Search for the cell housing the specified text and yield its [X, Y] center coordinate. 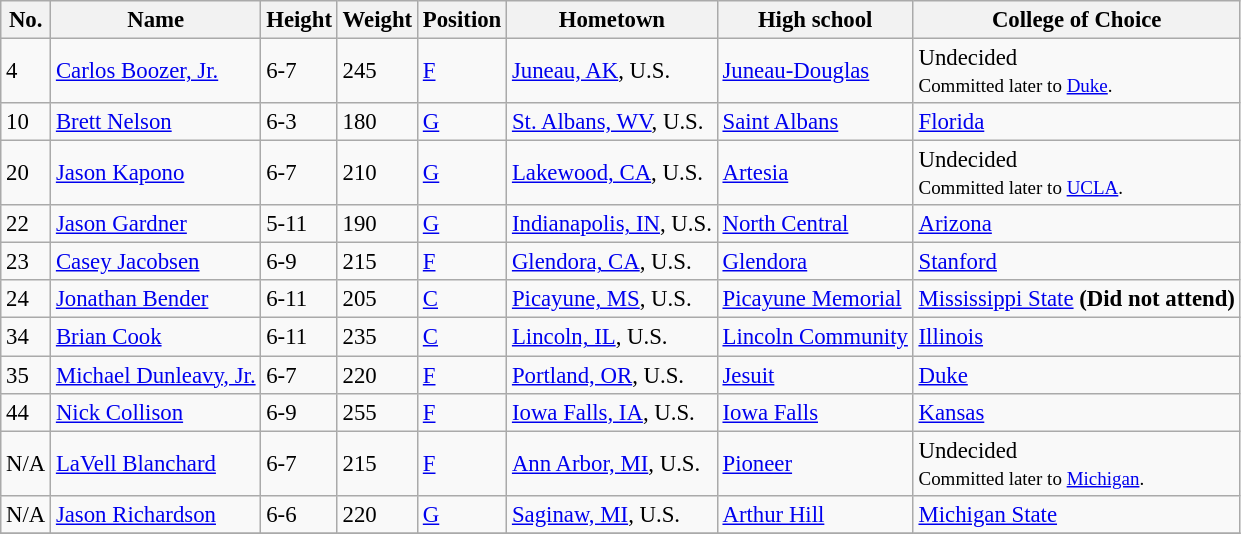
Michigan State [1076, 514]
20 [26, 174]
Glendora, CA, U.S. [612, 262]
5-11 [299, 224]
Arizona [1076, 224]
Michael Dunleavy, Jr. [156, 375]
6-6 [299, 514]
Picayune Memorial [815, 299]
Saint Albans [815, 122]
Height [299, 20]
Illinois [1076, 337]
Weight [377, 20]
6-3 [299, 122]
Stanford [1076, 262]
Juneau, AK, U.S. [612, 72]
High school [815, 20]
22 [26, 224]
Position [462, 20]
Iowa Falls [815, 412]
Iowa Falls, IA, U.S. [612, 412]
Duke [1076, 375]
Picayune, MS, U.S. [612, 299]
Casey Jacobsen [156, 262]
Jonathan Bender [156, 299]
34 [26, 337]
255 [377, 412]
St. Albans, WV, U.S. [612, 122]
205 [377, 299]
Glendora [815, 262]
245 [377, 72]
Jason Gardner [156, 224]
10 [26, 122]
Brett Nelson [156, 122]
Lincoln Community [815, 337]
210 [377, 174]
180 [377, 122]
Ann Arbor, MI, U.S. [612, 464]
Name [156, 20]
Nick Collison [156, 412]
Indianapolis, IN, U.S. [612, 224]
Arthur Hill [815, 514]
Juneau-Douglas [815, 72]
Jason Richardson [156, 514]
Saginaw, MI, U.S. [612, 514]
North Central [815, 224]
24 [26, 299]
235 [377, 337]
190 [377, 224]
Lakewood, CA, U.S. [612, 174]
Lincoln, IL, U.S. [612, 337]
No. [26, 20]
35 [26, 375]
Hometown [612, 20]
UndecidedCommitted later to UCLA. [1076, 174]
Artesia [815, 174]
44 [26, 412]
4 [26, 72]
Florida [1076, 122]
Carlos Boozer, Jr. [156, 72]
23 [26, 262]
UndecidedCommitted later to Duke. [1076, 72]
Kansas [1076, 412]
Brian Cook [156, 337]
College of Choice [1076, 20]
Pioneer [815, 464]
LaVell Blanchard [156, 464]
Mississippi State (Did not attend) [1076, 299]
Portland, OR, U.S. [612, 375]
Jesuit [815, 375]
Jason Kapono [156, 174]
UndecidedCommitted later to Michigan. [1076, 464]
